Identify which cell holds the provided text, then report its [X, Y] central coordinate. 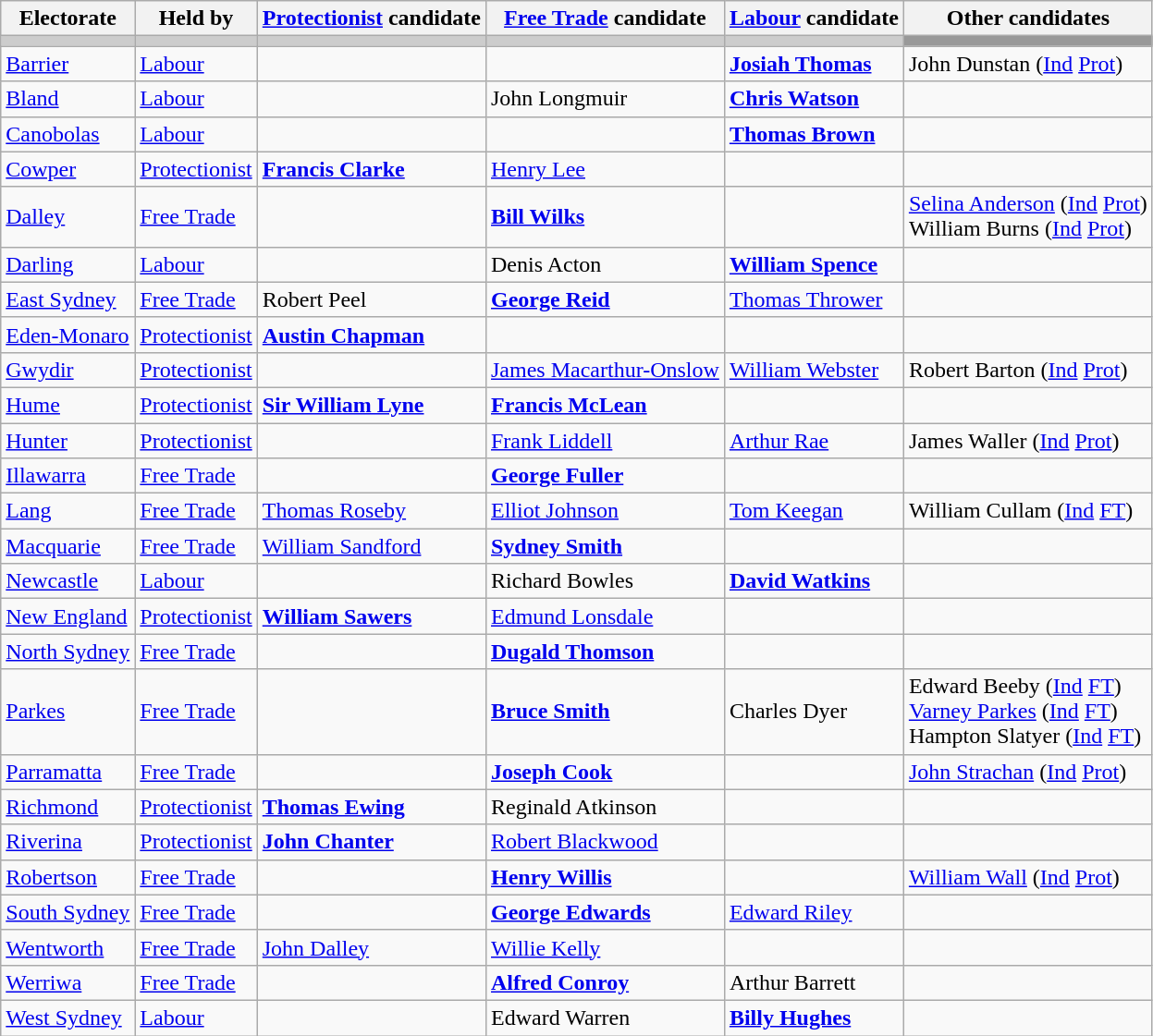
Parkes [68, 712]
William Spence [814, 264]
Robert Peel [372, 299]
William Cullam (Ind FT) [1028, 511]
Denis Acton [605, 264]
Dalley [68, 216]
Edmund Lonsdale [605, 616]
Gwydir [68, 370]
Bruce Smith [605, 712]
Billy Hughes [814, 1018]
Reginald Atkinson [605, 807]
Parramatta [68, 772]
John Dalley [372, 947]
Edward Warren [605, 1018]
Tom Keegan [814, 511]
Selina Anderson (Ind Prot)William Burns (Ind Prot) [1028, 216]
Arthur Rae [814, 441]
South Sydney [68, 912]
Francis McLean [605, 405]
William Wall (Ind Prot) [1028, 877]
William Sandford [372, 546]
Labour candidate [814, 18]
Frank Liddell [605, 441]
Francis Clarke [372, 169]
Hume [68, 405]
West Sydney [68, 1018]
Joseph Cook [605, 772]
Riverina [68, 842]
Wentworth [68, 947]
Henry Lee [605, 169]
Bill Wilks [605, 216]
Alfred Conroy [605, 982]
John Dunstan (Ind Prot) [1028, 64]
Elliot Johnson [605, 511]
Cowper [68, 169]
Werriwa [68, 982]
Robert Blackwood [605, 842]
George Reid [605, 299]
Charles Dyer [814, 712]
James Macarthur-Onslow [605, 370]
Thomas Roseby [372, 511]
George Fuller [605, 476]
Edward Riley [814, 912]
William Webster [814, 370]
Henry Willis [605, 877]
Bland [68, 99]
John Longmuir [605, 99]
Lang [68, 511]
John Strachan (Ind Prot) [1028, 772]
Barrier [68, 64]
James Waller (Ind Prot) [1028, 441]
Richard Bowles [605, 581]
Edward Beeby (Ind FT)Varney Parkes (Ind FT)Hampton Slatyer (Ind FT) [1028, 712]
George Edwards [605, 912]
Josiah Thomas [814, 64]
Thomas Brown [814, 134]
David Watkins [814, 581]
Sydney Smith [605, 546]
Thomas Thrower [814, 299]
Free Trade candidate [605, 18]
Dugald Thomson [605, 652]
Robert Barton (Ind Prot) [1028, 370]
William Sawers [372, 616]
Held by [196, 18]
New England [68, 616]
John Chanter [372, 842]
Richmond [68, 807]
Newcastle [68, 581]
Arthur Barrett [814, 982]
Macquarie [68, 546]
Hunter [68, 441]
Thomas Ewing [372, 807]
East Sydney [68, 299]
Electorate [68, 18]
North Sydney [68, 652]
Austin Chapman [372, 335]
Protectionist candidate [372, 18]
Robertson [68, 877]
Sir William Lyne [372, 405]
Illawarra [68, 476]
Chris Watson [814, 99]
Canobolas [68, 134]
Darling [68, 264]
Eden-Monaro [68, 335]
Other candidates [1028, 18]
Willie Kelly [605, 947]
